Scan for the cell matching the given text and deliver its [X, Y] coordinate at center. 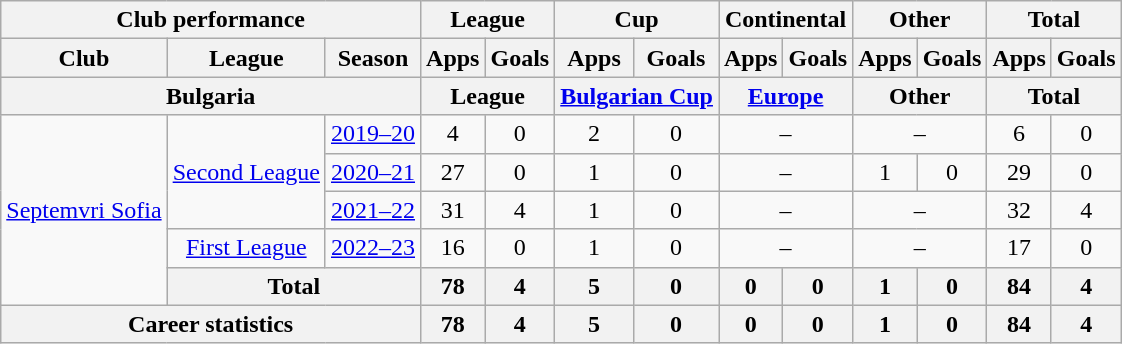
Cup [637, 20]
32 [1019, 210]
Season [372, 58]
2019–20 [372, 134]
Continental [785, 20]
16 [453, 248]
Europe [785, 96]
6 [1019, 134]
2022–23 [372, 248]
Career statistics [211, 324]
First League [246, 248]
Bulgaria [211, 96]
17 [1019, 248]
Septemvri Sofia [84, 210]
29 [1019, 172]
27 [453, 172]
2021–22 [372, 210]
Second League [246, 172]
31 [453, 210]
Club [84, 58]
Club performance [211, 20]
2020–21 [372, 172]
Bulgarian Cup [637, 96]
2 [594, 134]
